Capture the cell that displays the provided text and extract its (x, y) central coordinate. 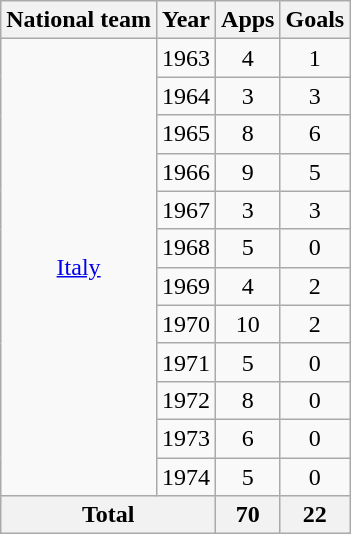
1972 (186, 400)
9 (248, 172)
Italy (79, 268)
1963 (186, 58)
1 (315, 58)
1974 (186, 477)
1967 (186, 210)
1966 (186, 172)
22 (315, 515)
1965 (186, 134)
1971 (186, 362)
Year (186, 20)
Goals (315, 20)
1964 (186, 96)
1970 (186, 324)
Apps (248, 20)
1973 (186, 438)
10 (248, 324)
Total (108, 515)
National team (79, 20)
1968 (186, 248)
1969 (186, 286)
70 (248, 515)
